Search for the cell housing the specified text and yield its (x, y) center coordinate. 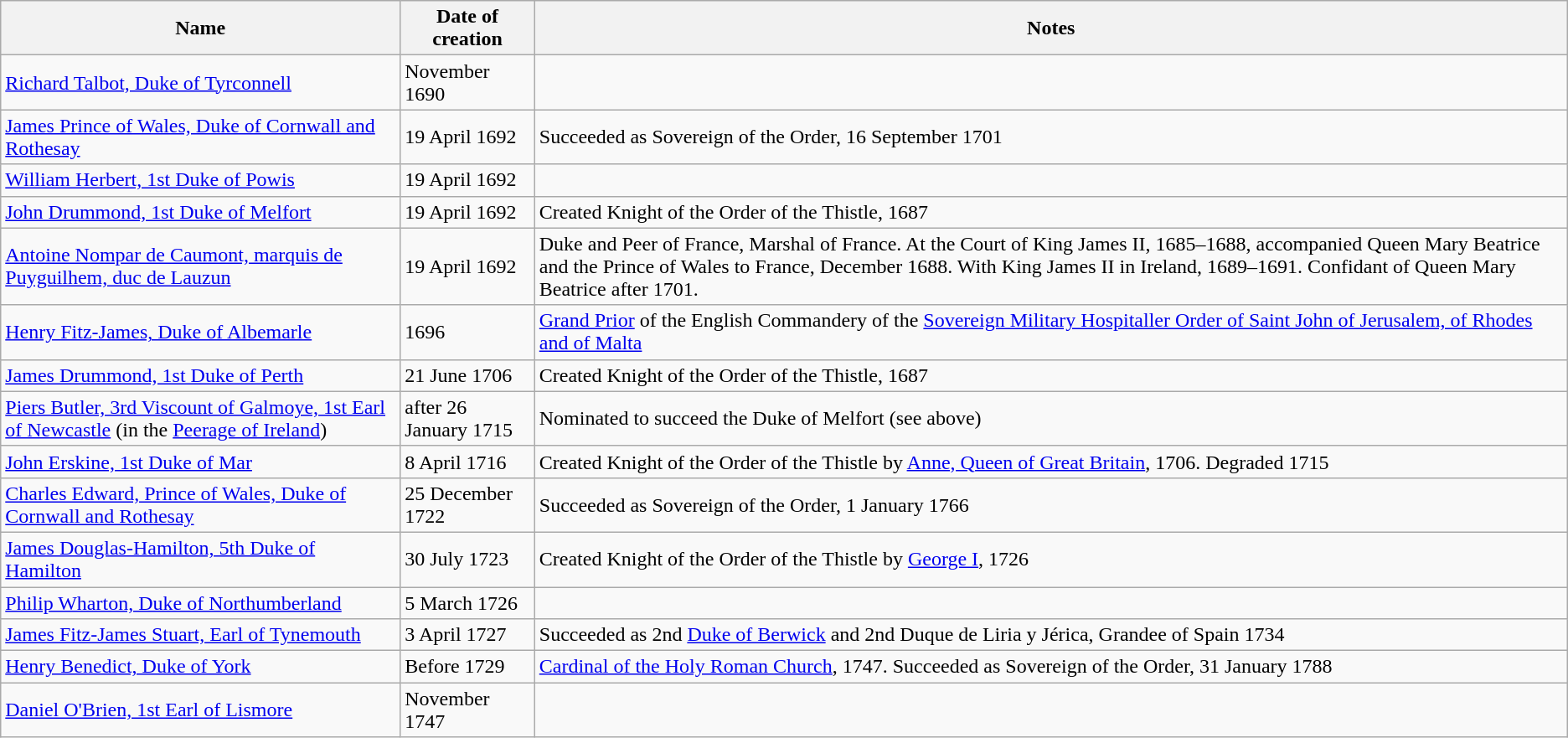
Created Knight of the Order of the Thistle by George I, 1726 (1050, 560)
Before 1729 (467, 667)
25 December 1722 (467, 504)
30 July 1723 (467, 560)
November 1747 (467, 710)
Notes (1050, 28)
James Drummond, 1st Duke of Perth (201, 375)
after 26 January 1715 (467, 419)
Piers Butler, 3rd Viscount of Galmoye, 1st Earl of Newcastle (in the Peerage of Ireland) (201, 419)
Succeeded as 2nd Duke of Berwick and 2nd Duque de Liria y Jérica, Grandee of Spain 1734 (1050, 635)
Charles Edward, Prince of Wales, Duke of Cornwall and Rothesay (201, 504)
Succeeded as Sovereign of the Order, 1 January 1766 (1050, 504)
Date of creation (467, 28)
Nominated to succeed the Duke of Melfort (see above) (1050, 419)
Name (201, 28)
Antoine Nompar de Caumont, marquis de Puyguilhem, duc de Lauzun (201, 266)
James Fitz-James Stuart, Earl of Tynemouth (201, 635)
5 March 1726 (467, 602)
William Herbert, 1st Duke of Powis (201, 180)
Succeeded as Sovereign of the Order, 16 September 1701 (1050, 137)
Daniel O'Brien, 1st Earl of Lismore (201, 710)
1696 (467, 332)
James Douglas-Hamilton, 5th Duke of Hamilton (201, 560)
John Erskine, 1st Duke of Mar (201, 462)
Grand Prior of the English Commandery of the Sovereign Military Hospitaller Order of Saint John of Jerusalem, of Rhodes and of Malta (1050, 332)
Cardinal of the Holy Roman Church, 1747. Succeeded as Sovereign of the Order, 31 January 1788 (1050, 667)
Created Knight of the Order of the Thistle by Anne, Queen of Great Britain, 1706. Degraded 1715 (1050, 462)
21 June 1706 (467, 375)
Henry Fitz-James, Duke of Albemarle (201, 332)
Henry Benedict, Duke of York (201, 667)
John Drummond, 1st Duke of Melfort (201, 212)
Philip Wharton, Duke of Northumberland (201, 602)
3 April 1727 (467, 635)
Richard Talbot, Duke of Tyrconnell (201, 82)
James Prince of Wales, Duke of Cornwall and Rothesay (201, 137)
8 April 1716 (467, 462)
November 1690 (467, 82)
